Detect which cell encompasses the target text, then output its (X, Y) center coordinate. 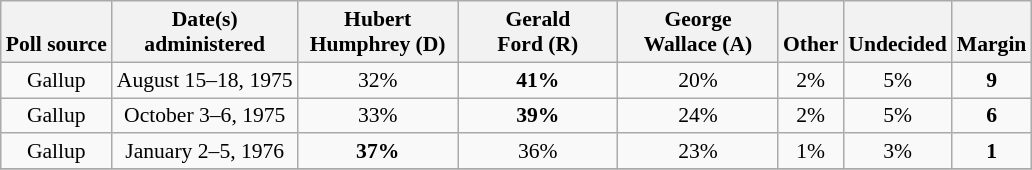
Poll source (56, 32)
37% (378, 152)
1 (992, 152)
24% (698, 116)
39% (538, 116)
33% (378, 116)
1% (810, 152)
GeorgeWallace (A) (698, 32)
October 3–6, 1975 (205, 116)
January 2–5, 1976 (205, 152)
20% (698, 80)
Date(s)administered (205, 32)
36% (538, 152)
32% (378, 80)
August 15–18, 1975 (205, 80)
Margin (992, 32)
3% (897, 152)
9 (992, 80)
Undecided (897, 32)
Other (810, 32)
GeraldFord (R) (538, 32)
41% (538, 80)
HubertHumphrey (D) (378, 32)
6 (992, 116)
23% (698, 152)
